Detect which cell encompasses the target text, then output its (x, y) center coordinate. 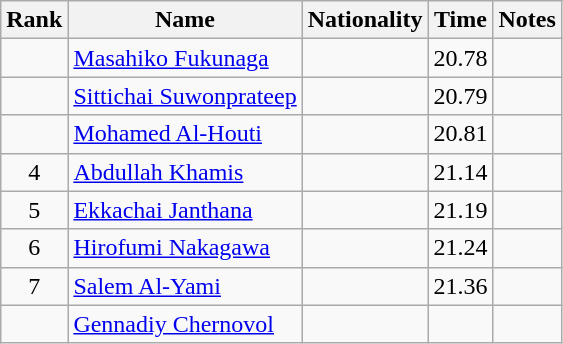
Notes (527, 20)
Ekkachai Janthana (185, 210)
20.79 (460, 96)
7 (34, 286)
Nationality (365, 20)
6 (34, 248)
5 (34, 210)
21.24 (460, 248)
Name (185, 20)
21.14 (460, 172)
Gennadiy Chernovol (185, 324)
Abdullah Khamis (185, 172)
Time (460, 20)
Mohamed Al-Houti (185, 134)
20.78 (460, 58)
21.19 (460, 210)
20.81 (460, 134)
Hirofumi Nakagawa (185, 248)
Salem Al-Yami (185, 286)
Masahiko Fukunaga (185, 58)
4 (34, 172)
Rank (34, 20)
21.36 (460, 286)
Sittichai Suwonprateep (185, 96)
